Extract the [X, Y] coordinate from the center of the cell holding the provided text.  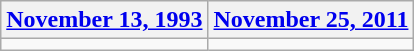
November 25, 2011 [311, 20]
November 13, 1993 [104, 20]
